From the cell containing the given text, extract its center point as (X, Y) coordinate. 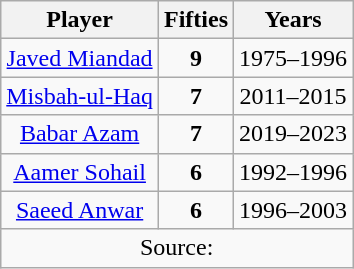
2011–2015 (294, 96)
1996–2003 (294, 210)
Javed Miandad (80, 58)
Misbah-ul-Haq (80, 96)
2019–2023 (294, 134)
Years (294, 20)
9 (196, 58)
Aamer Sohail (80, 172)
Saeed Anwar (80, 210)
Source: (177, 248)
Babar Azam (80, 134)
Player (80, 20)
1992–1996 (294, 172)
Fifties (196, 20)
1975–1996 (294, 58)
